Return the (x, y) coordinate for the center point of the cell that contains the specified text.  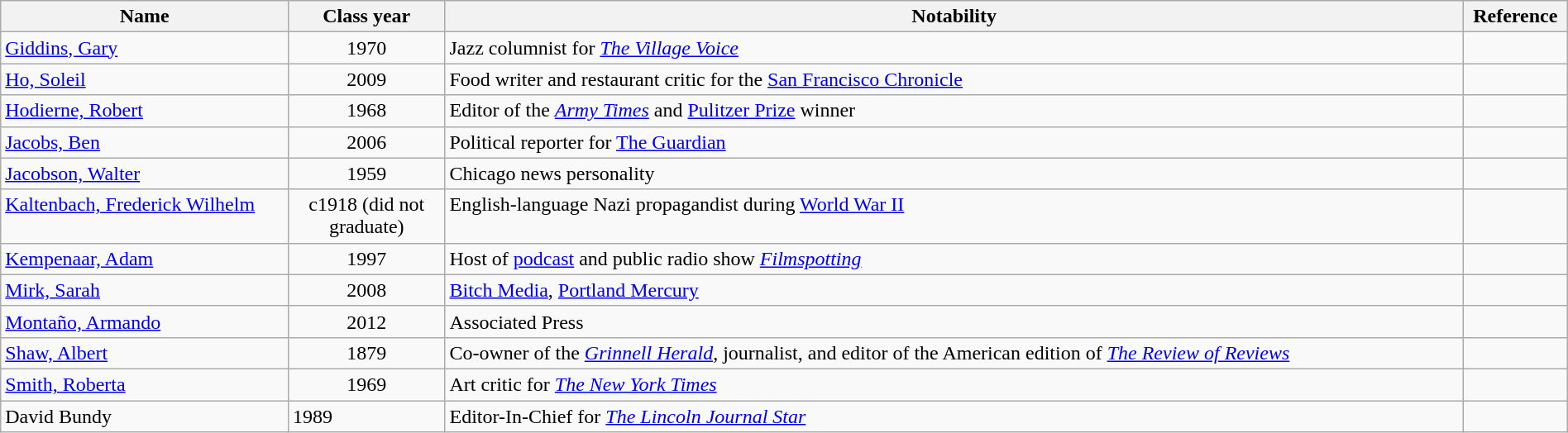
Jacobs, Ben (145, 142)
2012 (367, 321)
Shaw, Albert (145, 353)
David Bundy (145, 416)
Associated Press (954, 321)
Name (145, 17)
1959 (367, 174)
c1918 (did not graduate) (367, 216)
Editor of the Army Times and Pulitzer Prize winner (954, 111)
Jazz columnist for The Village Voice (954, 48)
2006 (367, 142)
Chicago news personality (954, 174)
1970 (367, 48)
1969 (367, 384)
Montaño, Armando (145, 321)
Hodierne, Robert (145, 111)
1997 (367, 259)
English-language Nazi propagandist during World War II (954, 216)
2008 (367, 290)
Art critic for The New York Times (954, 384)
1879 (367, 353)
Food writer and restaurant critic for the San Francisco Chronicle (954, 79)
Kempenaar, Adam (145, 259)
Political reporter for The Guardian (954, 142)
Smith, Roberta (145, 384)
Mirk, Sarah (145, 290)
Host of podcast and public radio show Filmspotting (954, 259)
Notability (954, 17)
Reference (1515, 17)
1968 (367, 111)
Jacobson, Walter (145, 174)
1989 (367, 416)
Editor-In-Chief for The Lincoln Journal Star (954, 416)
Co-owner of the Grinnell Herald, journalist, and editor of the American edition of The Review of Reviews (954, 353)
Kaltenbach, Frederick Wilhelm (145, 216)
2009 (367, 79)
Class year (367, 17)
Giddins, Gary (145, 48)
Ho, Soleil (145, 79)
Bitch Media, Portland Mercury (954, 290)
